Return the [x, y] coordinate for the center point of the cell that contains the specified text.  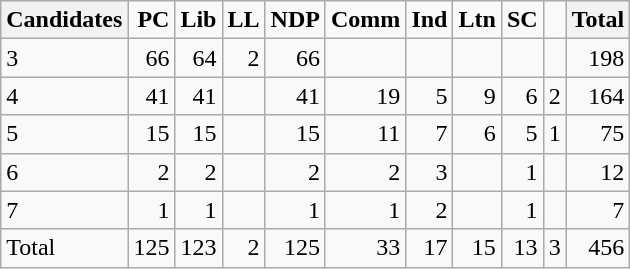
9 [477, 96]
456 [598, 248]
33 [365, 248]
Ltn [477, 20]
164 [598, 96]
64 [198, 58]
Candidates [64, 20]
LL [244, 20]
SC [522, 20]
NDP [295, 20]
Comm [365, 20]
PC [152, 20]
17 [430, 248]
75 [598, 134]
13 [522, 248]
Lib [198, 20]
4 [64, 96]
198 [598, 58]
123 [198, 248]
11 [365, 134]
12 [598, 172]
19 [365, 96]
Ind [430, 20]
